Locate the cell with the specified text and output its (X, Y) center coordinate. 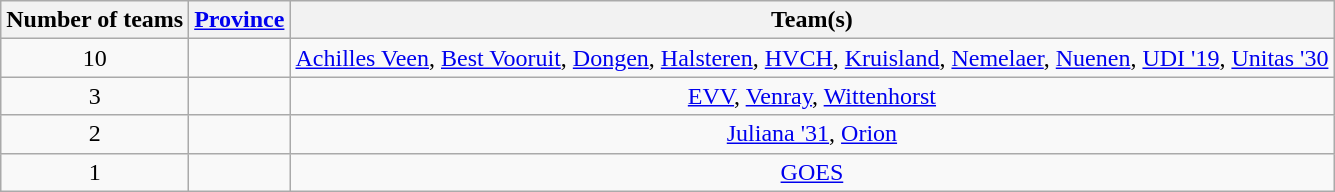
Achilles Veen, Best Vooruit, Dongen, Halsteren, HVCH, Kruisland, Nemelaer, Nuenen, UDI '19, Unitas '30 (812, 58)
Team(s) (812, 20)
EVV, Venray, Wittenhorst (812, 96)
Province (240, 20)
Juliana '31, Orion (812, 134)
2 (95, 134)
Number of teams (95, 20)
10 (95, 58)
3 (95, 96)
1 (95, 172)
GOES (812, 172)
